Extract the [X, Y] coordinate from the center of the cell holding the provided text.  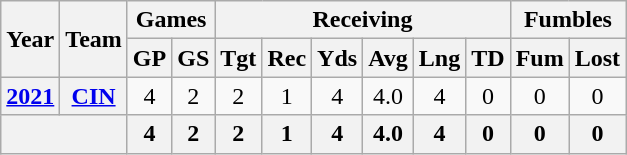
Fumbles [568, 20]
Fum [540, 58]
Avg [388, 58]
Team [94, 39]
Year [30, 39]
Rec [287, 58]
GS [194, 58]
TD [488, 58]
Lost [597, 58]
Lng [439, 58]
GP [149, 58]
2021 [30, 96]
Tgt [238, 58]
CIN [94, 96]
Receiving [362, 20]
Yds [338, 58]
Games [170, 20]
